Detect which cell encompasses the target text, then output its (X, Y) center coordinate. 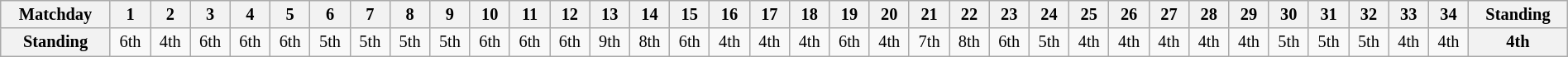
27 (1169, 14)
5 (290, 14)
32 (1369, 14)
13 (610, 14)
18 (810, 14)
25 (1089, 14)
33 (1408, 14)
1 (130, 14)
7th (929, 42)
11 (529, 14)
16 (729, 14)
19 (849, 14)
8 (409, 14)
15 (690, 14)
31 (1328, 14)
9th (610, 42)
4 (250, 14)
34 (1448, 14)
2 (170, 14)
12 (570, 14)
10 (490, 14)
29 (1249, 14)
30 (1288, 14)
26 (1129, 14)
Matchday (56, 14)
24 (1049, 14)
6 (330, 14)
22 (969, 14)
14 (649, 14)
28 (1209, 14)
17 (769, 14)
3 (210, 14)
20 (889, 14)
7 (370, 14)
21 (929, 14)
9 (450, 14)
23 (1009, 14)
